Find where the given text appears and provide that cell's center as [X, Y] coordinate. 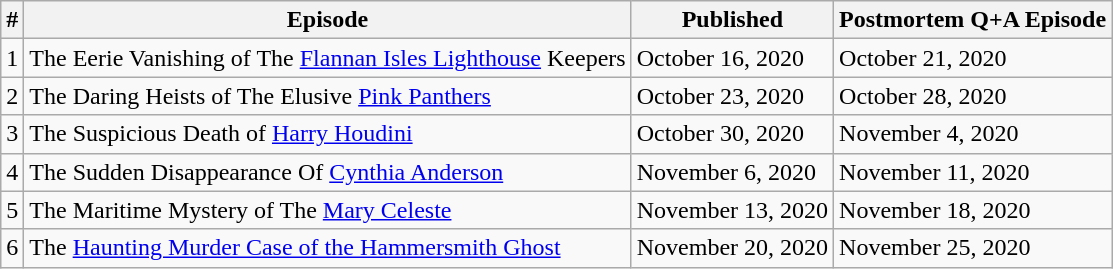
The Eerie Vanishing of The Flannan Isles Lighthouse Keepers [328, 58]
November 20, 2020 [732, 248]
The Daring Heists of The Elusive Pink Panthers [328, 96]
6 [12, 248]
November 25, 2020 [973, 248]
5 [12, 210]
October 21, 2020 [973, 58]
November 13, 2020 [732, 210]
The Maritime Mystery of The Mary Celeste [328, 210]
October 16, 2020 [732, 58]
1 [12, 58]
October 23, 2020 [732, 96]
November 4, 2020 [973, 134]
Postmortem Q+A Episode [973, 20]
2 [12, 96]
The Suspicious Death of Harry Houdini [328, 134]
October 28, 2020 [973, 96]
November 6, 2020 [732, 172]
November 18, 2020 [973, 210]
October 30, 2020 [732, 134]
4 [12, 172]
November 11, 2020 [973, 172]
# [12, 20]
The Haunting Murder Case of the Hammersmith Ghost [328, 248]
Episode [328, 20]
Published [732, 20]
3 [12, 134]
The Sudden Disappearance Of Cynthia Anderson [328, 172]
